Output the (x, y) coordinate of the center of the cell containing the given text.  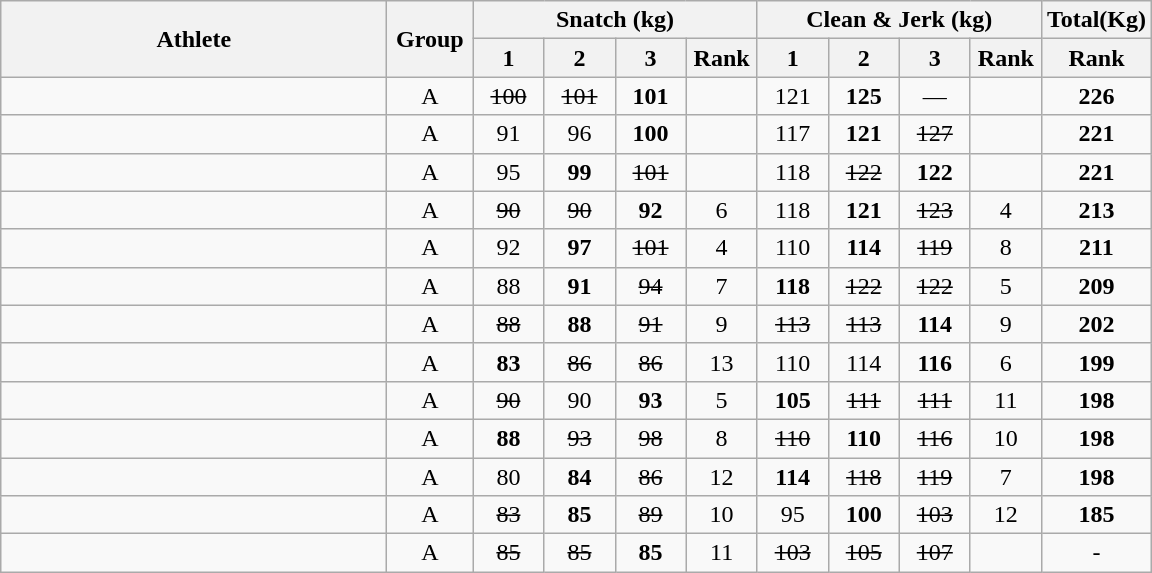
Clean & Jerk (kg) (899, 20)
127 (934, 134)
199 (1096, 362)
- (1096, 553)
202 (1096, 324)
Total(Kg) (1096, 20)
209 (1096, 286)
211 (1096, 248)
213 (1096, 210)
Group (430, 39)
84 (580, 477)
80 (508, 477)
13 (722, 362)
Snatch (kg) (615, 20)
97 (580, 248)
123 (934, 210)
96 (580, 134)
94 (650, 286)
Athlete (194, 39)
125 (864, 96)
99 (580, 172)
185 (1096, 515)
98 (650, 438)
117 (792, 134)
107 (934, 553)
— (934, 96)
226 (1096, 96)
89 (650, 515)
